Determine the [X, Y] coordinate at the center of the cell enclosing the given text.  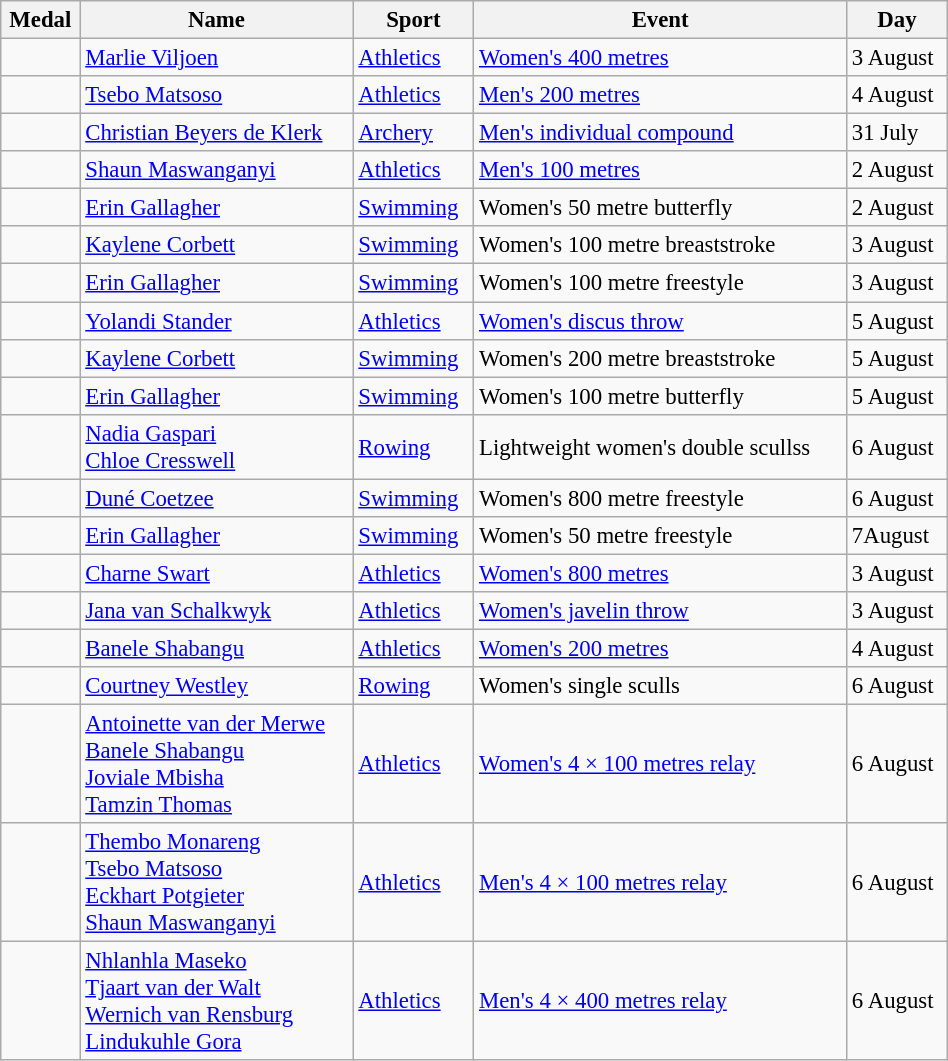
Shaun Maswanganyi [216, 170]
31 July [898, 133]
Women's 100 metre butterfly [660, 396]
Jana van Schalkwyk [216, 611]
Tsebo Matsoso [216, 95]
Christian Beyers de Klerk [216, 133]
Women's 50 metre butterfly [660, 208]
Women's 50 metre freestyle [660, 536]
Women's 200 metres [660, 648]
Men's 200 metres [660, 95]
Lightweight women's double scullss [660, 446]
Archery [414, 133]
Women's 800 metres [660, 573]
Event [660, 20]
Men's 4 × 100 metres relay [660, 882]
Men's 4 × 400 metres relay [660, 1002]
Medal [40, 20]
Nhlanhla MasekoTjaart van der WaltWernich van RensburgLindukuhle Gora [216, 1002]
Women's 100 metre breaststroke [660, 245]
Women's 200 metre breaststroke [660, 358]
Day [898, 20]
Marlie Viljoen [216, 58]
Sport [414, 20]
Nadia GaspariChloe Cresswell [216, 446]
Men's individual compound [660, 133]
Name [216, 20]
Women's discus throw [660, 321]
Women's 100 metre freestyle [660, 283]
Women's single sculls [660, 686]
Women's 400 metres [660, 58]
Women's 800 metre freestyle [660, 498]
7August [898, 536]
Yolandi Stander [216, 321]
Courtney Westley [216, 686]
Duné Coetzee [216, 498]
Thembo MonarengTsebo MatsosoEckhart PotgieterShaun Maswanganyi [216, 882]
Banele Shabangu [216, 648]
Charne Swart [216, 573]
Women's 4 × 100 metres relay [660, 764]
Antoinette van der MerweBanele ShabanguJoviale MbishaTamzin Thomas [216, 764]
Women's javelin throw [660, 611]
Men's 100 metres [660, 170]
